Provide the (x, y) coordinate of the cell's center where the given text is located.  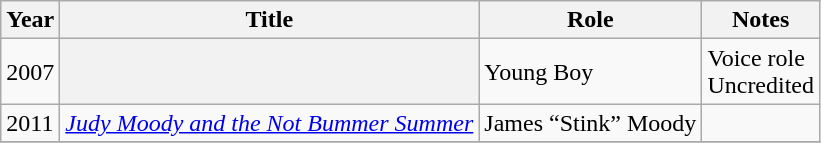
Year (30, 20)
Role (590, 20)
Title (270, 20)
Notes (761, 20)
2007 (30, 72)
James “Stink” Moody (590, 123)
Judy Moody and the Not Bummer Summer (270, 123)
Young Boy (590, 72)
2011 (30, 123)
Voice roleUncredited (761, 72)
